Detect which cell encompasses the target text, then output its (X, Y) center coordinate. 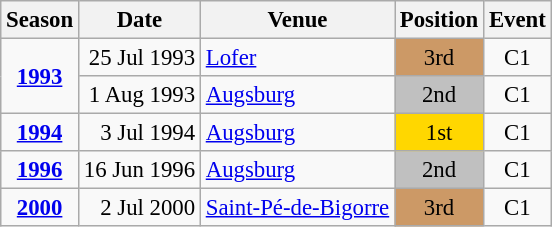
2000 (40, 208)
16 Jun 1996 (139, 170)
Date (139, 20)
1994 (40, 133)
1993 (40, 76)
Lofer (297, 58)
2 Jul 2000 (139, 208)
Event (518, 20)
3 Jul 1994 (139, 133)
Venue (297, 20)
25 Jul 1993 (139, 58)
1st (438, 133)
1 Aug 1993 (139, 95)
Season (40, 20)
1996 (40, 170)
Saint-Pé-de-Bigorre (297, 208)
Position (438, 20)
